Return (X, Y) of the center of cell containing provided text 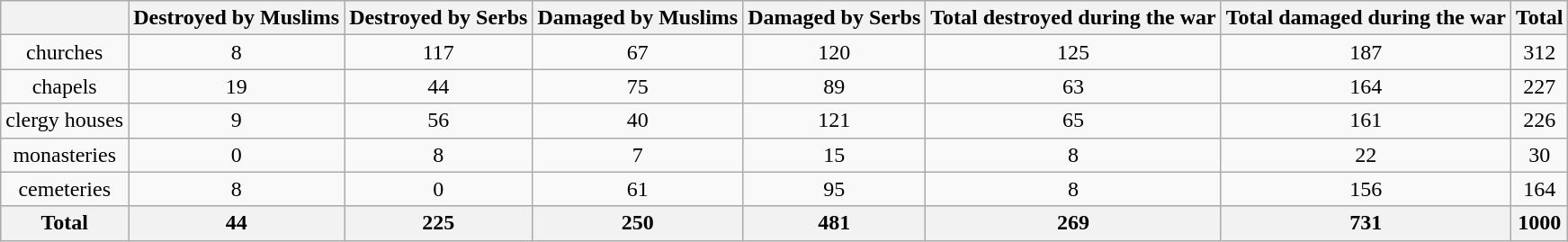
chapels (65, 86)
269 (1073, 223)
1000 (1539, 223)
89 (835, 86)
63 (1073, 86)
Destroyed by Muslims (237, 18)
731 (1366, 223)
7 (638, 155)
Total damaged during the war (1366, 18)
67 (638, 52)
95 (835, 189)
61 (638, 189)
Total destroyed during the war (1073, 18)
481 (835, 223)
121 (835, 121)
225 (439, 223)
22 (1366, 155)
250 (638, 223)
125 (1073, 52)
Destroyed by Serbs (439, 18)
40 (638, 121)
churches (65, 52)
Damaged by Muslims (638, 18)
Damaged by Serbs (835, 18)
clergy houses (65, 121)
30 (1539, 155)
120 (835, 52)
56 (439, 121)
cemeteries (65, 189)
226 (1539, 121)
monasteries (65, 155)
19 (237, 86)
227 (1539, 86)
15 (835, 155)
9 (237, 121)
161 (1366, 121)
75 (638, 86)
187 (1366, 52)
312 (1539, 52)
156 (1366, 189)
117 (439, 52)
65 (1073, 121)
